Pinpoint the cell where the given text exists, returning its [x, y] midpoint coordinate. 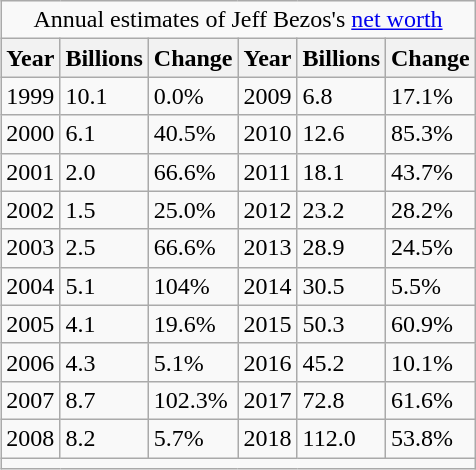
4.3 [104, 362]
19.6% [193, 324]
2004 [30, 286]
10.1% [431, 362]
28.2% [431, 210]
72.8 [341, 400]
2018 [268, 438]
2008 [30, 438]
2010 [268, 134]
8.2 [104, 438]
2005 [30, 324]
5.5% [431, 286]
4.1 [104, 324]
53.8% [431, 438]
1999 [30, 96]
40.5% [193, 134]
45.2 [341, 362]
2003 [30, 248]
2015 [268, 324]
Annual estimates of Jeff Bezos's net worth [238, 20]
6.8 [341, 96]
0.0% [193, 96]
112.0 [341, 438]
25.0% [193, 210]
2.5 [104, 248]
61.6% [431, 400]
17.1% [431, 96]
10.1 [104, 96]
2.0 [104, 172]
104% [193, 286]
2000 [30, 134]
2002 [30, 210]
2006 [30, 362]
6.1 [104, 134]
50.3 [341, 324]
5.1% [193, 362]
2012 [268, 210]
8.7 [104, 400]
24.5% [431, 248]
2009 [268, 96]
2014 [268, 286]
2016 [268, 362]
5.1 [104, 286]
102.3% [193, 400]
5.7% [193, 438]
60.9% [431, 324]
2013 [268, 248]
23.2 [341, 210]
12.6 [341, 134]
2001 [30, 172]
30.5 [341, 286]
18.1 [341, 172]
2017 [268, 400]
43.7% [431, 172]
28.9 [341, 248]
2011 [268, 172]
1.5 [104, 210]
85.3% [431, 134]
2007 [30, 400]
